Provide the (X, Y) coordinate of the cell's center where the given text is located.  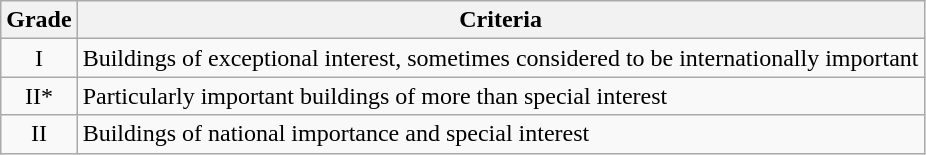
Criteria (500, 20)
Grade (39, 20)
Particularly important buildings of more than special interest (500, 96)
Buildings of national importance and special interest (500, 134)
Buildings of exceptional interest, sometimes considered to be internationally important (500, 58)
I (39, 58)
II* (39, 96)
II (39, 134)
